Identify which cell holds the provided text, then report its [x, y] central coordinate. 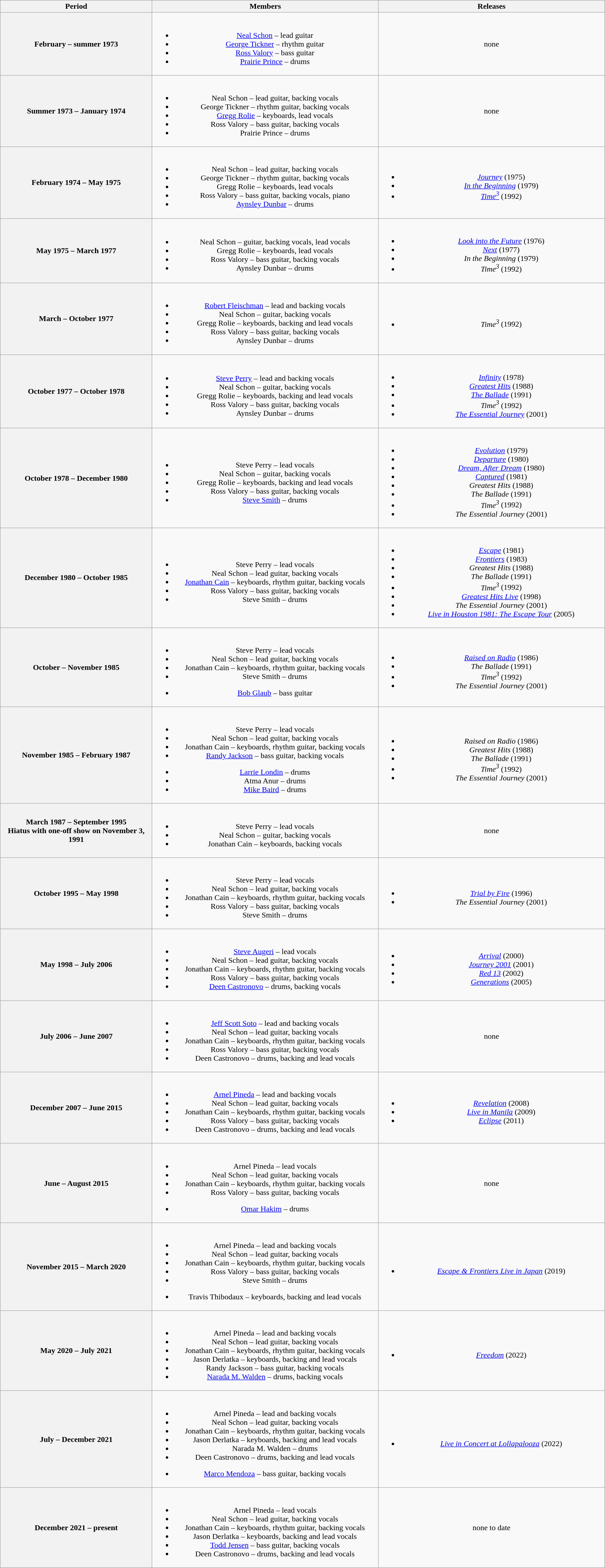
Members [265, 6]
Freedom (2022) [492, 1351]
March 1987 – September 1995Hiatus with one-off show on November 3, 1991 [76, 830]
Raised on Radio (1986)The Ballade (1991)Time3 (1992)The Essential Journey (2001) [492, 667]
Neal Schon – guitar, backing vocals, lead vocals Gregg Rolie – keyboards, lead vocalsRoss Valory – bass guitar, backing vocalsAynsley Dunbar – drums [265, 251]
Escape & Frontiers Live in Japan (2019) [492, 1267]
May 1998 – July 2006 [76, 965]
Neal Schon – lead guitarGeorge Tickner – rhythm guitarRoss Valory – bass guitarPrairie Prince – drums [265, 44]
Arrival (2000)Journey 2001 (2001)Red 13 (2002)Generations (2005) [492, 965]
June – August 2015 [76, 1183]
October 1995 – May 1998 [76, 893]
Look into the Future (1976)Next (1977)In the Beginning (1979)Time3 (1992) [492, 251]
Releases [492, 6]
November 2015 – March 2020 [76, 1267]
February 1974 – May 1975 [76, 182]
Live in Concert at Lollapalooza (2022) [492, 1439]
none to date [492, 1528]
November 1985 – February 1987 [76, 755]
October 1977 – October 1978 [76, 392]
May 2020 – July 2021 [76, 1351]
Summer 1973 – January 1974 [76, 111]
December 1980 – October 1985 [76, 578]
July – December 2021 [76, 1439]
Infinity (1978)Greatest Hits (1988)The Ballade (1991)Time3 (1992)The Essential Journey (2001) [492, 392]
Raised on Radio (1986)Greatest Hits (1988)The Ballade (1991)Time3 (1992)The Essential Journey (2001) [492, 755]
October – November 1985 [76, 667]
Journey (1975)In the Beginning (1979)Time3 (1992) [492, 182]
February – summer 1973 [76, 44]
December 2021 – present [76, 1528]
Revelation (2008)Live in Manila (2009)Eclipse (2011) [492, 1108]
July 2006 – June 2007 [76, 1036]
May 1975 – March 1977 [76, 251]
Steve Perry – lead vocalsNeal Schon – guitar, backing vocalsJonathan Cain – keyboards, backing vocals [265, 830]
March – October 1977 [76, 319]
October 1978 – December 1980 [76, 478]
Trial by Fire (1996)The Essential Journey (2001) [492, 893]
Time3 (1992) [492, 319]
Period [76, 6]
December 2007 – June 2015 [76, 1108]
